Provide the [x, y] coordinate of the cell's center where the given text is located.  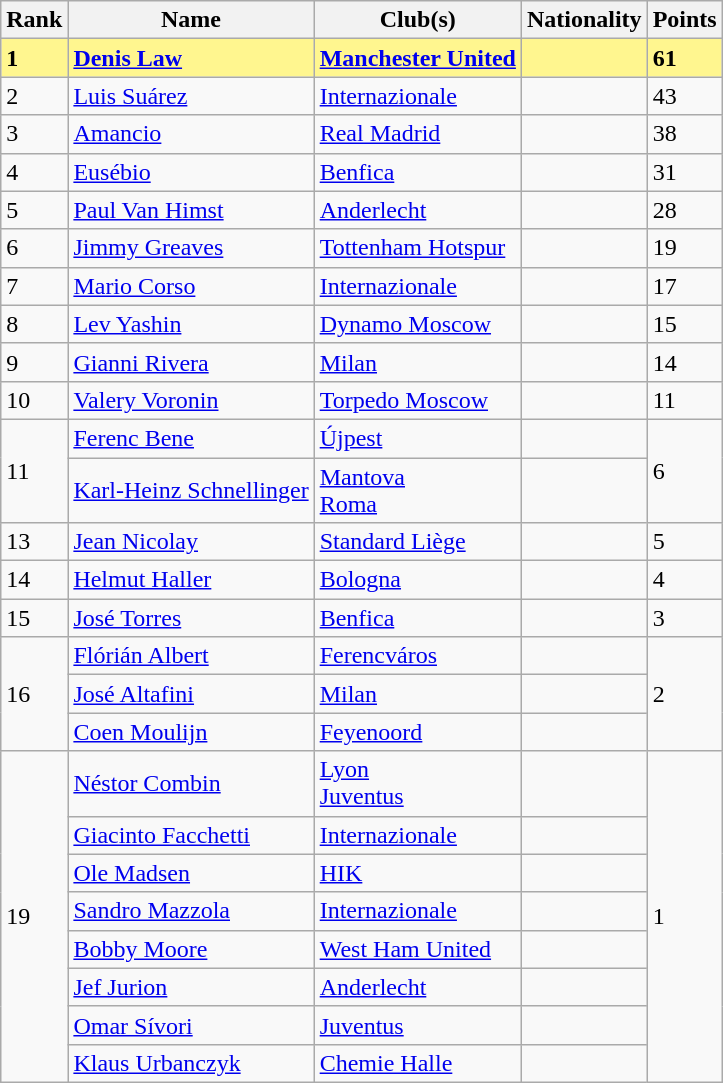
Mantova Roma [418, 490]
Omar Sívori [191, 1025]
Name [191, 20]
Jef Jurion [191, 987]
West Ham United [418, 949]
Jimmy Greaves [191, 248]
Chemie Halle [418, 1063]
Jean Nicolay [191, 542]
Amancio [191, 134]
Gianni Rivera [191, 362]
Real Madrid [418, 134]
28 [684, 210]
Karl-Heinz Schnellinger [191, 490]
Dynamo Moscow [418, 324]
31 [684, 172]
Coen Moulijn [191, 732]
Luis Suárez [191, 96]
José Altafini [191, 694]
16 [34, 694]
10 [34, 400]
Újpest [418, 438]
Bologna [418, 580]
Nationality [584, 20]
Juventus [418, 1025]
Club(s) [418, 20]
Rank [34, 20]
Klaus Urbanczyk [191, 1063]
Points [684, 20]
Ferencváros [418, 656]
Lev Yashin [191, 324]
José Torres [191, 618]
8 [34, 324]
Feyenoord [418, 732]
9 [34, 362]
Denis Law [191, 58]
Manchester United [418, 58]
61 [684, 58]
Ferenc Bene [191, 438]
HIK [418, 873]
38 [684, 134]
13 [34, 542]
Eusébio [191, 172]
Standard Liège [418, 542]
Bobby Moore [191, 949]
Néstor Combin [191, 784]
Paul Van Himst [191, 210]
43 [684, 96]
Torpedo Moscow [418, 400]
Helmut Haller [191, 580]
Flórián Albert [191, 656]
Ole Madsen [191, 873]
Sandro Mazzola [191, 911]
Valery Voronin [191, 400]
Giacinto Facchetti [191, 835]
7 [34, 286]
17 [684, 286]
Tottenham Hotspur [418, 248]
Mario Corso [191, 286]
Lyon Juventus [418, 784]
